Output the (X, Y) coordinate of the center of the cell containing the given text.  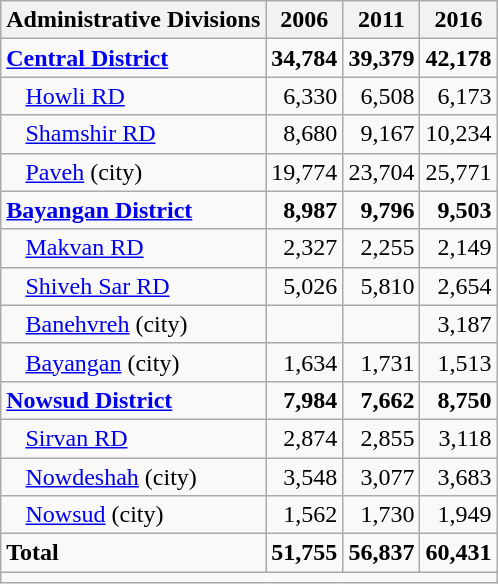
Nowsud (city) (134, 515)
3,118 (458, 438)
8,680 (304, 134)
Total (134, 553)
3,077 (382, 477)
2016 (458, 20)
2,255 (382, 248)
2,855 (382, 438)
19,774 (304, 172)
6,330 (304, 96)
8,987 (304, 210)
1,513 (458, 362)
Banehvreh (city) (134, 324)
2006 (304, 20)
Central District (134, 58)
Howli RD (134, 96)
Bayangan District (134, 210)
Nowsud District (134, 400)
Makvan RD (134, 248)
9,503 (458, 210)
Sirvan RD (134, 438)
42,178 (458, 58)
9,167 (382, 134)
2,654 (458, 286)
2011 (382, 20)
51,755 (304, 553)
6,173 (458, 96)
1,731 (382, 362)
2,874 (304, 438)
8,750 (458, 400)
Shiveh Sar RD (134, 286)
Shamshir RD (134, 134)
5,026 (304, 286)
1,730 (382, 515)
2,327 (304, 248)
5,810 (382, 286)
Bayangan (city) (134, 362)
39,379 (382, 58)
23,704 (382, 172)
60,431 (458, 553)
34,784 (304, 58)
3,187 (458, 324)
3,683 (458, 477)
1,634 (304, 362)
7,662 (382, 400)
1,949 (458, 515)
2,149 (458, 248)
Paveh (city) (134, 172)
9,796 (382, 210)
3,548 (304, 477)
7,984 (304, 400)
Administrative Divisions (134, 20)
6,508 (382, 96)
1,562 (304, 515)
Nowdeshah (city) (134, 477)
10,234 (458, 134)
56,837 (382, 553)
25,771 (458, 172)
